Scan for the cell matching the given text and deliver its [X, Y] coordinate at center. 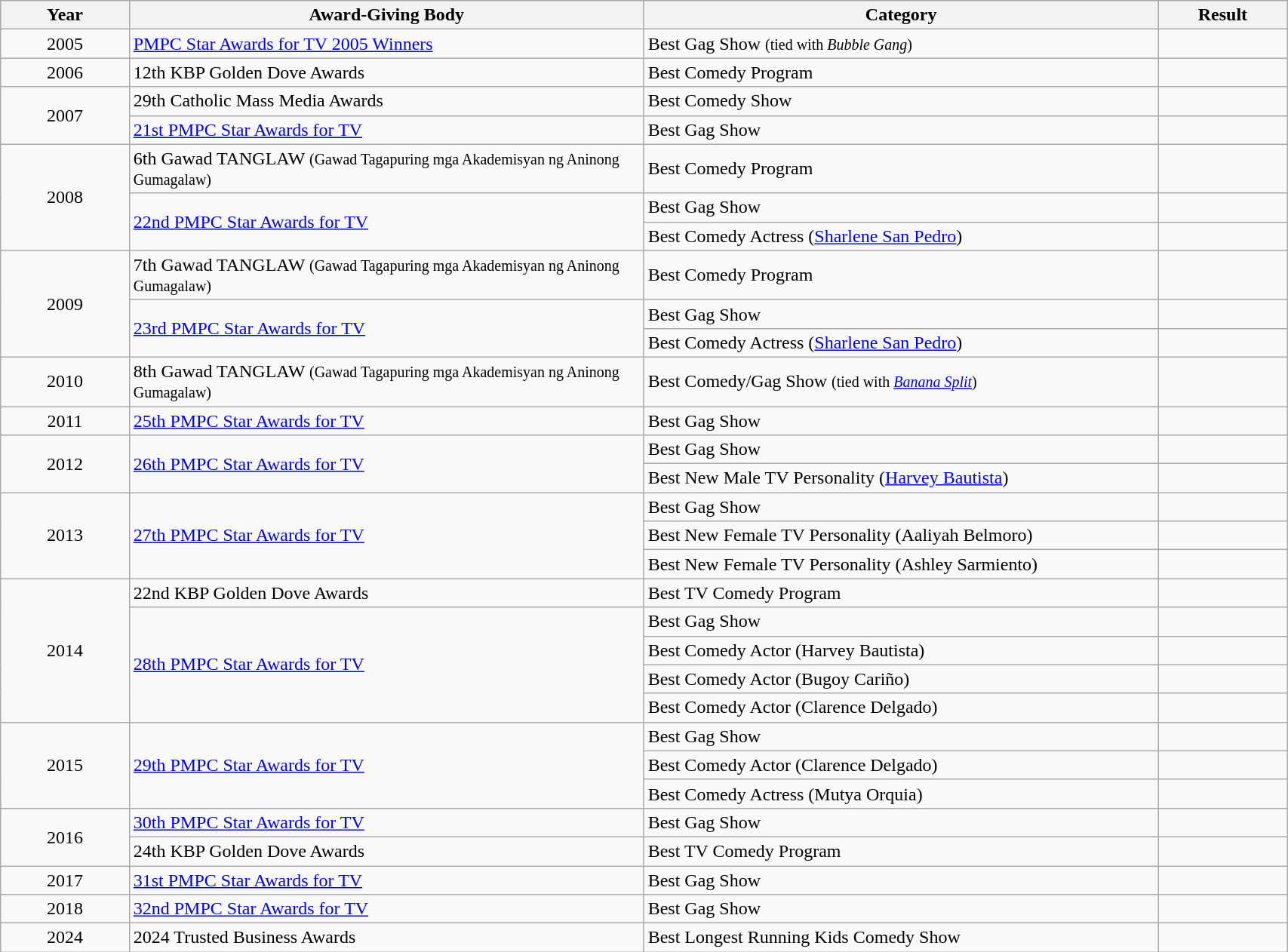
21st PMPC Star Awards for TV [386, 130]
2010 [65, 382]
2007 [65, 115]
27th PMPC Star Awards for TV [386, 536]
7th Gawad TANGLAW (Gawad Tagapuring mga Akademisyan ng Aninong Gumagalaw) [386, 275]
2009 [65, 303]
25th PMPC Star Awards for TV [386, 420]
Award-Giving Body [386, 15]
Category [901, 15]
2005 [65, 44]
Best Comedy Actor (Bugoy Cariño) [901, 679]
2015 [65, 765]
Year [65, 15]
Best Gag Show (tied with Bubble Gang) [901, 44]
2024 [65, 938]
32nd PMPC Star Awards for TV [386, 909]
8th Gawad TANGLAW (Gawad Tagapuring mga Akademisyan ng Aninong Gumagalaw) [386, 382]
2013 [65, 536]
2011 [65, 420]
Best New Female TV Personality (Ashley Sarmiento) [901, 564]
29th Catholic Mass Media Awards [386, 101]
2006 [65, 72]
28th PMPC Star Awards for TV [386, 665]
Best Longest Running Kids Comedy Show [901, 938]
31st PMPC Star Awards for TV [386, 880]
29th PMPC Star Awards for TV [386, 765]
Best Comedy Show [901, 101]
12th KBP Golden Dove Awards [386, 72]
23rd PMPC Star Awards for TV [386, 328]
Best New Female TV Personality (Aaliyah Belmoro) [901, 536]
2014 [65, 650]
Best Comedy Actor (Harvey Bautista) [901, 650]
2024 Trusted Business Awards [386, 938]
22nd KBP Golden Dove Awards [386, 593]
Best Comedy/Gag Show (tied with Banana Split) [901, 382]
2017 [65, 880]
24th KBP Golden Dove Awards [386, 851]
6th Gawad TANGLAW (Gawad Tagapuring mga Akademisyan ng Aninong Gumagalaw) [386, 169]
2018 [65, 909]
22nd PMPC Star Awards for TV [386, 222]
Best Comedy Actress (Mutya Orquia) [901, 794]
2012 [65, 464]
Best New Male TV Personality (Harvey Bautista) [901, 478]
30th PMPC Star Awards for TV [386, 822]
PMPC Star Awards for TV 2005 Winners [386, 44]
2016 [65, 837]
26th PMPC Star Awards for TV [386, 464]
2008 [65, 198]
Result [1222, 15]
